Detect which cell encompasses the target text, then output its [x, y] center coordinate. 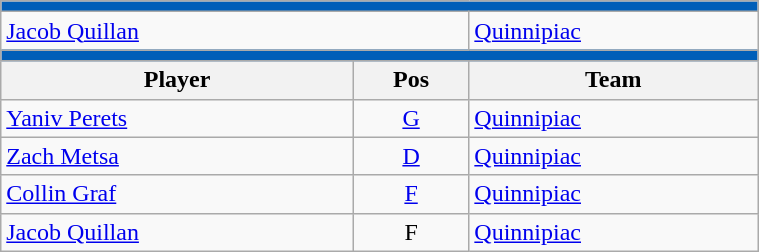
Zach Metsa [178, 156]
G [410, 118]
Player [178, 80]
D [410, 156]
Collin Graf [178, 194]
Pos [410, 80]
Yaniv Perets [178, 118]
Team [614, 80]
